Locate the cell with the specified text and output its [X, Y] center coordinate. 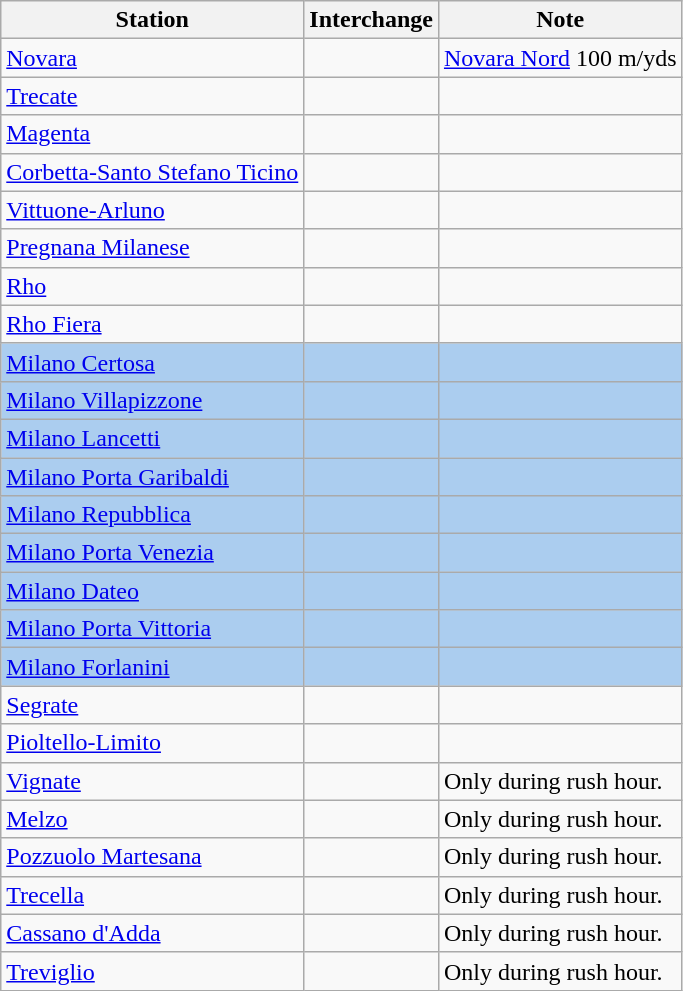
Milano Porta Vittoria [152, 629]
Segrate [152, 705]
Pioltello-Limito [152, 743]
Interchange [372, 20]
Milano Repubblica [152, 515]
Trecate [152, 96]
Rho Fiera [152, 324]
Melzo [152, 819]
Corbetta-Santo Stefano Ticino [152, 172]
Milano Dateo [152, 591]
Vittuone-Arluno [152, 210]
Novara [152, 58]
Magenta [152, 134]
Treviglio [152, 971]
Milano Certosa [152, 362]
Milano Lancetti [152, 438]
Station [152, 20]
Milano Porta Venezia [152, 553]
Pregnana Milanese [152, 248]
Vignate [152, 781]
Milano Porta Garibaldi [152, 477]
Milano Forlanini [152, 667]
Note [560, 20]
Novara Nord 100 m/yds [560, 58]
Trecella [152, 895]
Milano Villapizzone [152, 400]
Pozzuolo Martesana [152, 857]
Cassano d'Adda [152, 933]
Rho [152, 286]
